For the text-containing cell, return its midpoint in [x, y] coordinate format. 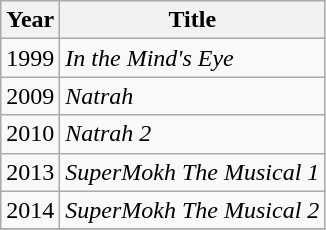
Natrah 2 [192, 134]
2009 [30, 96]
Natrah [192, 96]
SuperMokh The Musical 1 [192, 172]
Year [30, 20]
2010 [30, 134]
SuperMokh The Musical 2 [192, 210]
2013 [30, 172]
1999 [30, 58]
In the Mind's Eye [192, 58]
Title [192, 20]
2014 [30, 210]
